Return the (X, Y) coordinate for the center point of the cell that contains the specified text.  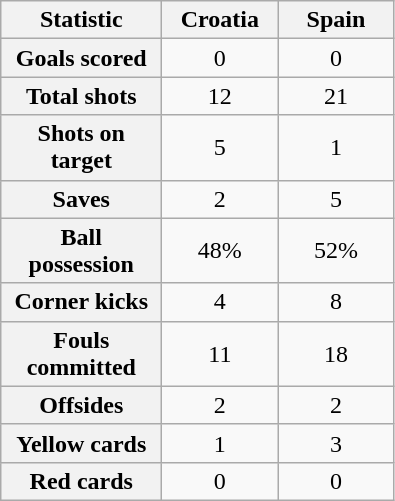
21 (336, 96)
Yellow cards (82, 443)
48% (220, 250)
Spain (336, 20)
Statistic (82, 20)
Croatia (220, 20)
11 (220, 354)
Offsides (82, 405)
Shots on target (82, 148)
Saves (82, 199)
52% (336, 250)
4 (220, 302)
12 (220, 96)
Corner kicks (82, 302)
18 (336, 354)
Red cards (82, 481)
Goals scored (82, 58)
3 (336, 443)
8 (336, 302)
Fouls committed (82, 354)
Ball possession (82, 250)
Total shots (82, 96)
